Output the [x, y] coordinate of the center of the cell containing the given text.  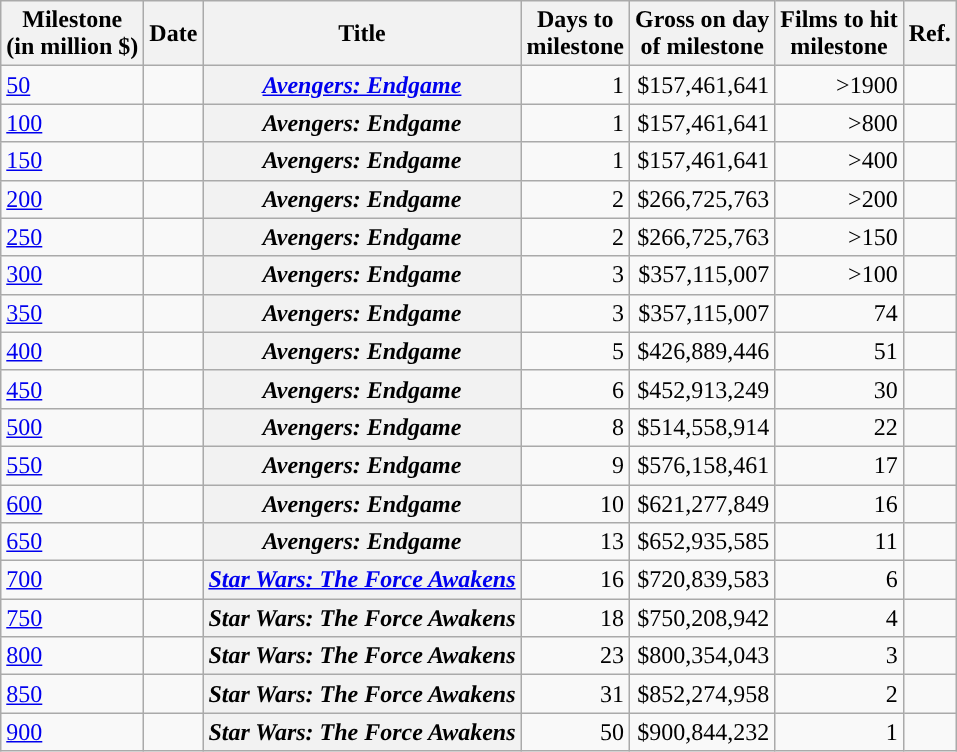
550 [72, 465]
8 [575, 427]
$800,354,043 [702, 656]
>150 [839, 237]
200 [72, 199]
11 [839, 542]
9 [575, 465]
$720,839,583 [702, 580]
Milestone (in million $) [72, 34]
450 [72, 389]
100 [72, 123]
Films to hit milestone [839, 34]
700 [72, 580]
10 [575, 503]
400 [72, 351]
Days to milestone [575, 34]
>100 [839, 275]
600 [72, 503]
51 [839, 351]
750 [72, 618]
650 [72, 542]
250 [72, 237]
>400 [839, 161]
5 [575, 351]
$652,935,585 [702, 542]
13 [575, 542]
31 [575, 694]
$452,913,249 [702, 389]
350 [72, 313]
$426,889,446 [702, 351]
4 [839, 618]
Title [362, 34]
22 [839, 427]
74 [839, 313]
23 [575, 656]
Ref. [930, 34]
$750,208,942 [702, 618]
300 [72, 275]
800 [72, 656]
>800 [839, 123]
30 [839, 389]
Gross on day of milestone [702, 34]
>200 [839, 199]
Date [174, 34]
18 [575, 618]
$852,274,958 [702, 694]
>1900 [839, 85]
$514,558,914 [702, 427]
$576,158,461 [702, 465]
$621,277,849 [702, 503]
150 [72, 161]
900 [72, 732]
850 [72, 694]
$900,844,232 [702, 732]
17 [839, 465]
500 [72, 427]
